Determine the [X, Y] coordinate at the center of the cell enclosing the given text.  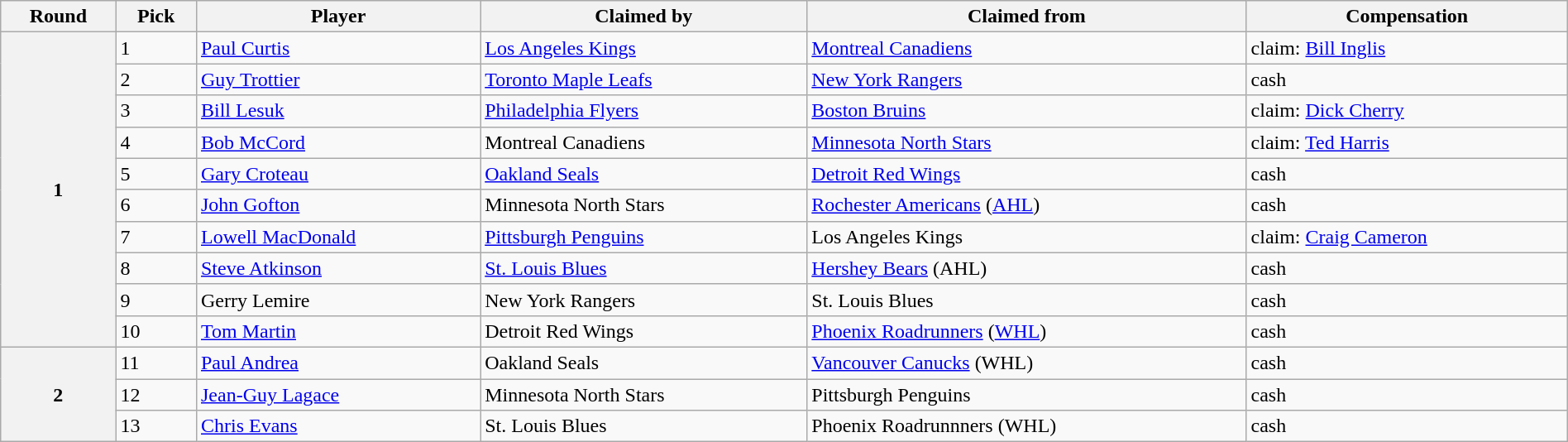
claim: Dick Cherry [1407, 111]
Chris Evans [337, 426]
4 [156, 142]
Pick [156, 17]
claim: Craig Cameron [1407, 237]
Toronto Maple Leafs [643, 79]
Philadelphia Flyers [643, 111]
8 [156, 268]
5 [156, 174]
Jean-Guy Lagace [337, 395]
9 [156, 300]
John Gofton [337, 205]
10 [156, 331]
Bill Lesuk [337, 111]
Phoenix Roadrunnners (WHL) [1027, 426]
Gary Croteau [337, 174]
Paul Andrea [337, 363]
Claimed by [643, 17]
Claimed from [1027, 17]
Steve Atkinson [337, 268]
claim: Ted Harris [1407, 142]
6 [156, 205]
Compensation [1407, 17]
Boston Bruins [1027, 111]
13 [156, 426]
Player [337, 17]
Round [58, 17]
Rochester Americans (AHL) [1027, 205]
3 [156, 111]
11 [156, 363]
12 [156, 395]
Tom Martin [337, 331]
Guy Trottier [337, 79]
Lowell MacDonald [337, 237]
claim: Bill Inglis [1407, 48]
7 [156, 237]
Vancouver Canucks (WHL) [1027, 363]
Hershey Bears (AHL) [1027, 268]
Gerry Lemire [337, 300]
Paul Curtis [337, 48]
Phoenix Roadrunners (WHL) [1027, 331]
Bob McCord [337, 142]
